Return (x, y) of the center of cell containing provided text 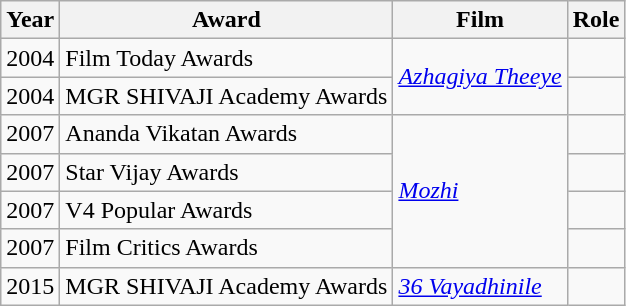
Star Vijay Awards (226, 172)
Role (596, 20)
Azhagiya Theeye (480, 77)
Award (226, 20)
36 Vayadhinile (480, 286)
V4 Popular Awards (226, 210)
Year (30, 20)
2015 (30, 286)
Film (480, 20)
Film Critics Awards (226, 248)
Film Today Awards (226, 58)
Ananda Vikatan Awards (226, 134)
Mozhi (480, 191)
